Locate the cell with the specified text and output its [X, Y] center coordinate. 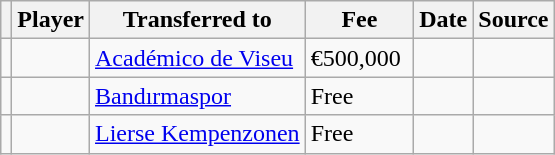
Source [514, 20]
Fee [360, 20]
Lierse Kempenzonen [198, 134]
Player [51, 20]
Académico de Viseu [198, 58]
Date [444, 20]
Bandırmaspor [198, 96]
Transferred to [198, 20]
€500,000 [360, 58]
